Provide the [x, y] coordinate of the cell's center where the given text is located.  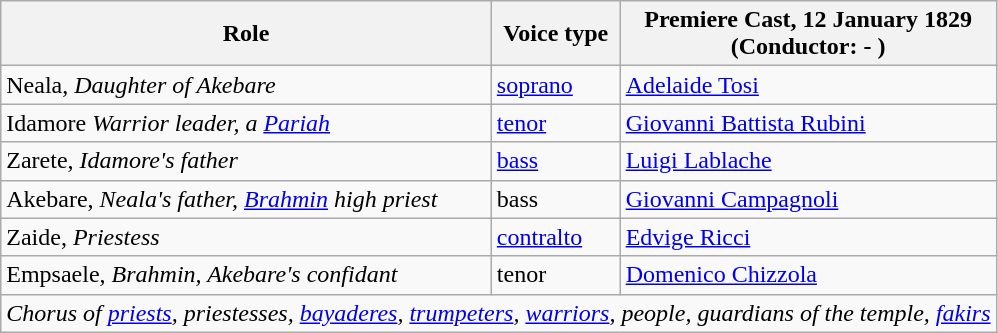
Akebare, Neala's father, Brahmin high priest [246, 199]
Zaide, Priestess [246, 237]
Giovanni Campagnoli [808, 199]
Giovanni Battista Rubini [808, 123]
Neala, Daughter of Akebare [246, 85]
Edvige Ricci [808, 237]
Idamore Warrior leader, a Pariah [246, 123]
Chorus of priests, priestesses, bayaderes, trumpeters, warriors, people, guardians of the temple, fakirs [498, 313]
Domenico Chizzola [808, 275]
Luigi Lablache [808, 161]
Zarete, Idamore's father [246, 161]
Voice type [556, 34]
Premiere Cast, 12 January 1829(Conductor: - ) [808, 34]
contralto [556, 237]
Adelaide Tosi [808, 85]
Role [246, 34]
soprano [556, 85]
Empsaele, Brahmin, Akebare's confidant [246, 275]
